Return the (x, y) coordinate for the center point of the cell that contains the specified text.  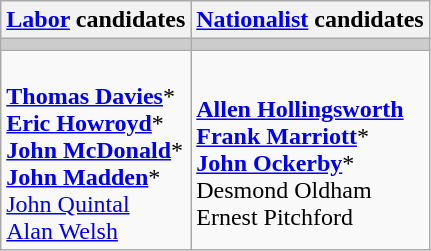
Labor candidates (96, 20)
Allen Hollingsworth Frank Marriott* John Ockerby* Desmond Oldham Ernest Pitchford (310, 150)
Nationalist candidates (310, 20)
Thomas Davies* Eric Howroyd* John McDonald* John Madden* John Quintal Alan Welsh (96, 150)
